Capture the cell that displays the provided text and extract its [x, y] central coordinate. 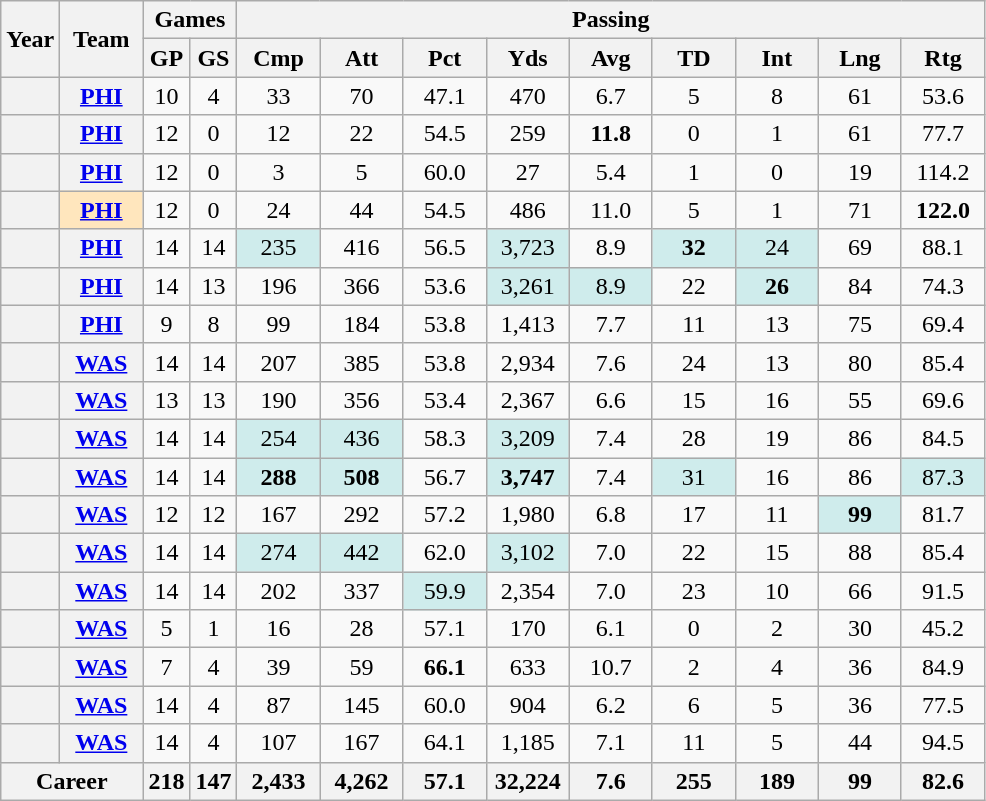
80 [860, 362]
59.9 [444, 591]
7 [166, 667]
71 [860, 210]
6.8 [610, 515]
Pct [444, 58]
66.1 [444, 667]
Lng [860, 58]
255 [694, 781]
84.9 [942, 667]
7.7 [610, 324]
288 [278, 477]
88.1 [942, 248]
57.2 [444, 515]
82.6 [942, 781]
5.4 [610, 172]
84.5 [942, 438]
11.0 [610, 210]
107 [278, 743]
81.7 [942, 515]
74.3 [942, 286]
633 [528, 667]
Cmp [278, 58]
Games [190, 20]
Team [102, 39]
385 [362, 362]
6.1 [610, 629]
2,934 [528, 362]
6.2 [610, 705]
1,185 [528, 743]
508 [362, 477]
11.8 [610, 134]
184 [362, 324]
Passing [611, 20]
27 [528, 172]
Avg [610, 58]
202 [278, 591]
88 [860, 553]
87 [278, 705]
904 [528, 705]
218 [166, 781]
33 [278, 96]
196 [278, 286]
207 [278, 362]
77.7 [942, 134]
114.2 [942, 172]
Yds [528, 58]
17 [694, 515]
94.5 [942, 743]
337 [362, 591]
31 [694, 477]
87.3 [942, 477]
259 [528, 134]
69 [860, 248]
Career [72, 781]
55 [860, 400]
1,413 [528, 324]
Int [776, 58]
2,354 [528, 591]
23 [694, 591]
254 [278, 438]
69.4 [942, 324]
GS [214, 58]
6.7 [610, 96]
56.5 [444, 248]
6.6 [610, 400]
442 [362, 553]
6 [694, 705]
7.1 [610, 743]
58.3 [444, 438]
3,209 [528, 438]
62.0 [444, 553]
3,747 [528, 477]
145 [362, 705]
53.4 [444, 400]
3,723 [528, 248]
30 [860, 629]
75 [860, 324]
292 [362, 515]
39 [278, 667]
GP [166, 58]
32,224 [528, 781]
366 [362, 286]
2,367 [528, 400]
45.2 [942, 629]
3,102 [528, 553]
91.5 [942, 591]
69.6 [942, 400]
9 [166, 324]
70 [362, 96]
147 [214, 781]
77.5 [942, 705]
2,433 [278, 781]
3 [278, 172]
235 [278, 248]
436 [362, 438]
84 [860, 286]
486 [528, 210]
1,980 [528, 515]
470 [528, 96]
Att [362, 58]
4,262 [362, 781]
64.1 [444, 743]
416 [362, 248]
170 [528, 629]
TD [694, 58]
59 [362, 667]
3,261 [528, 286]
32 [694, 248]
189 [776, 781]
122.0 [942, 210]
47.1 [444, 96]
274 [278, 553]
56.7 [444, 477]
356 [362, 400]
Year [30, 39]
Rtg [942, 58]
10.7 [610, 667]
66 [860, 591]
190 [278, 400]
26 [776, 286]
